Identify which cell holds the provided text, then report its [x, y] central coordinate. 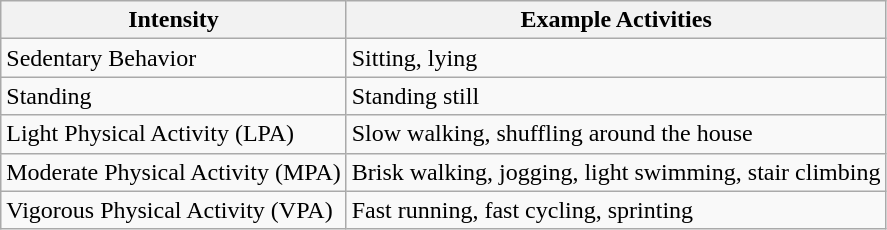
Light Physical Activity (LPA) [174, 134]
Intensity [174, 20]
Slow walking, shuffling around the house [616, 134]
Sitting, lying [616, 58]
Fast running, fast cycling, sprinting [616, 210]
Standing [174, 96]
Standing still [616, 96]
Sedentary Behavior [174, 58]
Example Activities [616, 20]
Moderate Physical Activity (MPA) [174, 172]
Brisk walking, jogging, light swimming, stair climbing [616, 172]
Vigorous Physical Activity (VPA) [174, 210]
